For the text-containing cell, return its midpoint in (x, y) coordinate format. 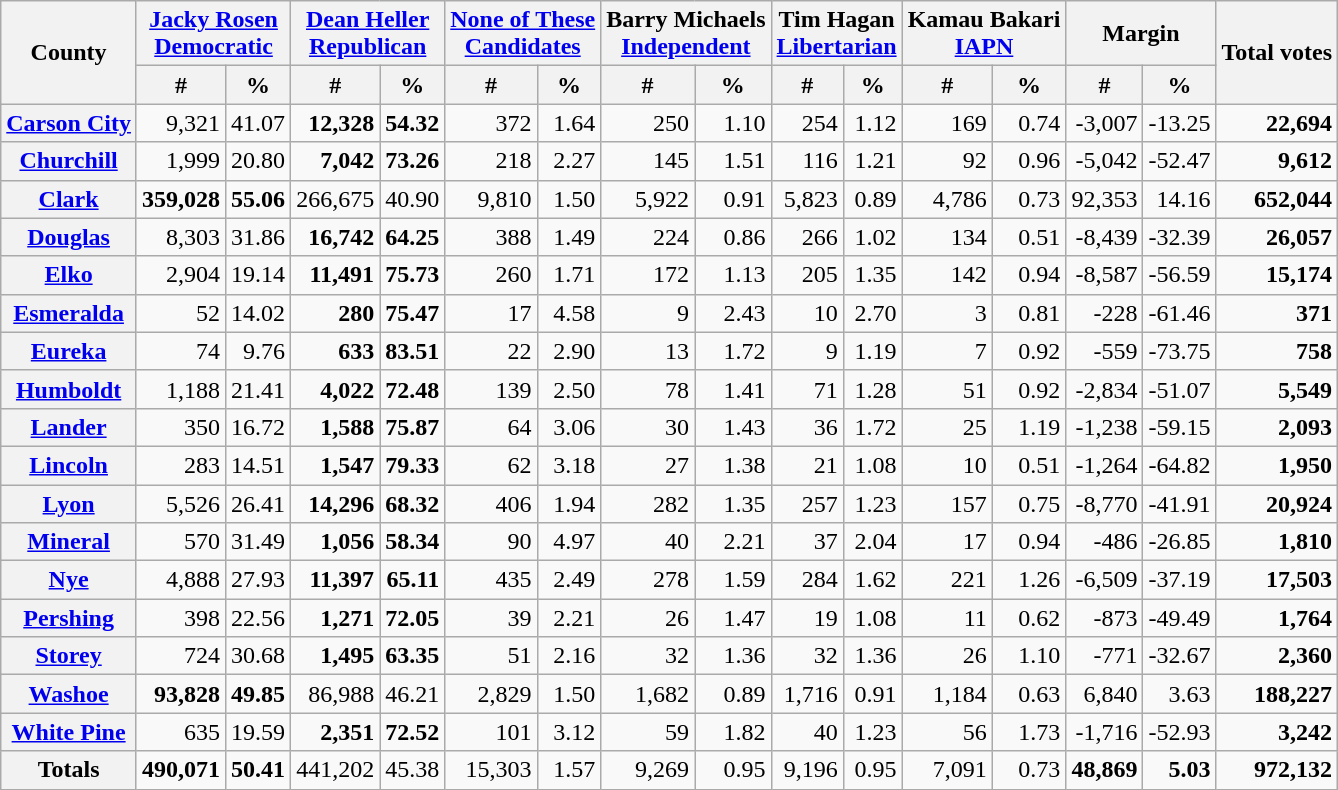
1,716 (807, 694)
62 (491, 465)
254 (807, 123)
652,044 (1277, 199)
8,303 (180, 237)
398 (180, 618)
Mineral (69, 542)
52 (180, 313)
5,922 (648, 199)
1.28 (872, 389)
26.41 (258, 503)
1.38 (732, 465)
71 (807, 389)
16.72 (258, 427)
3 (947, 313)
1.59 (732, 580)
Dean HellerRepublican (368, 34)
Margin (1141, 34)
31.86 (258, 237)
-37.19 (1180, 580)
55.06 (258, 199)
1.26 (1029, 580)
2.43 (732, 313)
54.32 (412, 123)
Pershing (69, 618)
1.71 (569, 275)
1,188 (180, 389)
1,271 (336, 618)
2,904 (180, 275)
Nye (69, 580)
40.90 (412, 199)
116 (807, 161)
83.51 (412, 351)
22 (491, 351)
758 (1277, 351)
37 (807, 542)
3.12 (569, 732)
25 (947, 427)
13 (648, 351)
Elko (69, 275)
172 (648, 275)
-41.91 (1180, 503)
-1,238 (1104, 427)
-8,770 (1104, 503)
86,988 (336, 694)
157 (947, 503)
6,840 (1104, 694)
Lyon (69, 503)
2.04 (872, 542)
39 (491, 618)
Total votes (1277, 52)
72.52 (412, 732)
570 (180, 542)
4.97 (569, 542)
68.32 (412, 503)
2.49 (569, 580)
250 (648, 123)
Humboldt (69, 389)
41.07 (258, 123)
972,132 (1277, 770)
12,328 (336, 123)
4.58 (569, 313)
65.11 (412, 580)
-52.47 (1180, 161)
224 (648, 237)
17,503 (1277, 580)
-26.85 (1180, 542)
1,056 (336, 542)
1.64 (569, 123)
11,491 (336, 275)
Kamau BakariIAPN (984, 34)
46.21 (412, 694)
64.25 (412, 237)
2,829 (491, 694)
1.21 (872, 161)
3.63 (1180, 694)
75.47 (412, 313)
1.73 (1029, 732)
1.47 (732, 618)
2,360 (1277, 656)
1,682 (648, 694)
5,549 (1277, 389)
-3,007 (1104, 123)
22,694 (1277, 123)
14.16 (1180, 199)
56 (947, 732)
101 (491, 732)
Eureka (69, 351)
284 (807, 580)
Lander (69, 427)
Totals (69, 770)
50.41 (258, 770)
0.74 (1029, 123)
None of TheseCandidates (523, 34)
5,526 (180, 503)
0.63 (1029, 694)
-873 (1104, 618)
1.02 (872, 237)
283 (180, 465)
2.16 (569, 656)
2.27 (569, 161)
3.06 (569, 427)
30.68 (258, 656)
11 (947, 618)
4,888 (180, 580)
36 (807, 427)
90 (491, 542)
257 (807, 503)
74 (180, 351)
0.81 (1029, 313)
75.73 (412, 275)
633 (336, 351)
1,810 (1277, 542)
-64.82 (1180, 465)
-1,716 (1104, 732)
2.50 (569, 389)
9,321 (180, 123)
435 (491, 580)
19.14 (258, 275)
9,810 (491, 199)
-73.75 (1180, 351)
441,202 (336, 770)
145 (648, 161)
205 (807, 275)
266,675 (336, 199)
2,351 (336, 732)
48,869 (1104, 770)
19.59 (258, 732)
388 (491, 237)
282 (648, 503)
1.12 (872, 123)
260 (491, 275)
22.56 (258, 618)
21.41 (258, 389)
14.02 (258, 313)
0.96 (1029, 161)
-56.59 (1180, 275)
Douglas (69, 237)
20.80 (258, 161)
1.13 (732, 275)
-32.67 (1180, 656)
26,057 (1277, 237)
92 (947, 161)
490,071 (180, 770)
266 (807, 237)
-228 (1104, 313)
-32.39 (1180, 237)
-8,439 (1104, 237)
350 (180, 427)
218 (491, 161)
1,764 (1277, 618)
-559 (1104, 351)
9,269 (648, 770)
4,786 (947, 199)
58.34 (412, 542)
Tim HaganLibertarian (836, 34)
5,823 (807, 199)
Jacky RosenDemocratic (213, 34)
-6,509 (1104, 580)
0.75 (1029, 503)
White Pine (69, 732)
21 (807, 465)
1.62 (872, 580)
1.94 (569, 503)
Clark (69, 199)
7 (947, 351)
406 (491, 503)
371 (1277, 313)
92,353 (1104, 199)
359,028 (180, 199)
2,093 (1277, 427)
-771 (1104, 656)
-59.15 (1180, 427)
1,547 (336, 465)
-61.46 (1180, 313)
64 (491, 427)
-51.07 (1180, 389)
3,242 (1277, 732)
31.49 (258, 542)
139 (491, 389)
278 (648, 580)
-8,587 (1104, 275)
Washoe (69, 694)
1.41 (732, 389)
-5,042 (1104, 161)
7,042 (336, 161)
142 (947, 275)
9,612 (1277, 161)
15,303 (491, 770)
14.51 (258, 465)
7,091 (947, 770)
5.03 (1180, 770)
73.26 (412, 161)
Carson City (69, 123)
1,999 (180, 161)
Esmeralda (69, 313)
Barry MichaelsIndependent (686, 34)
49.85 (258, 694)
1,495 (336, 656)
11,397 (336, 580)
4,022 (336, 389)
1.43 (732, 427)
372 (491, 123)
3.18 (569, 465)
20,924 (1277, 503)
1.57 (569, 770)
45.38 (412, 770)
14,296 (336, 503)
1,588 (336, 427)
59 (648, 732)
1.49 (569, 237)
724 (180, 656)
72.48 (412, 389)
Storey (69, 656)
19 (807, 618)
-2,834 (1104, 389)
27 (648, 465)
-52.93 (1180, 732)
2.70 (872, 313)
County (69, 52)
Lincoln (69, 465)
280 (336, 313)
635 (180, 732)
75.87 (412, 427)
-13.25 (1180, 123)
Churchill (69, 161)
-1,264 (1104, 465)
1.82 (732, 732)
0.62 (1029, 618)
221 (947, 580)
15,174 (1277, 275)
-486 (1104, 542)
0.86 (732, 237)
1,950 (1277, 465)
9,196 (807, 770)
-49.49 (1180, 618)
1.51 (732, 161)
27.93 (258, 580)
78 (648, 389)
134 (947, 237)
16,742 (336, 237)
63.35 (412, 656)
9.76 (258, 351)
2.90 (569, 351)
169 (947, 123)
188,227 (1277, 694)
93,828 (180, 694)
30 (648, 427)
79.33 (412, 465)
72.05 (412, 618)
1,184 (947, 694)
